Pinpoint the cell where the given text exists, returning its [x, y] midpoint coordinate. 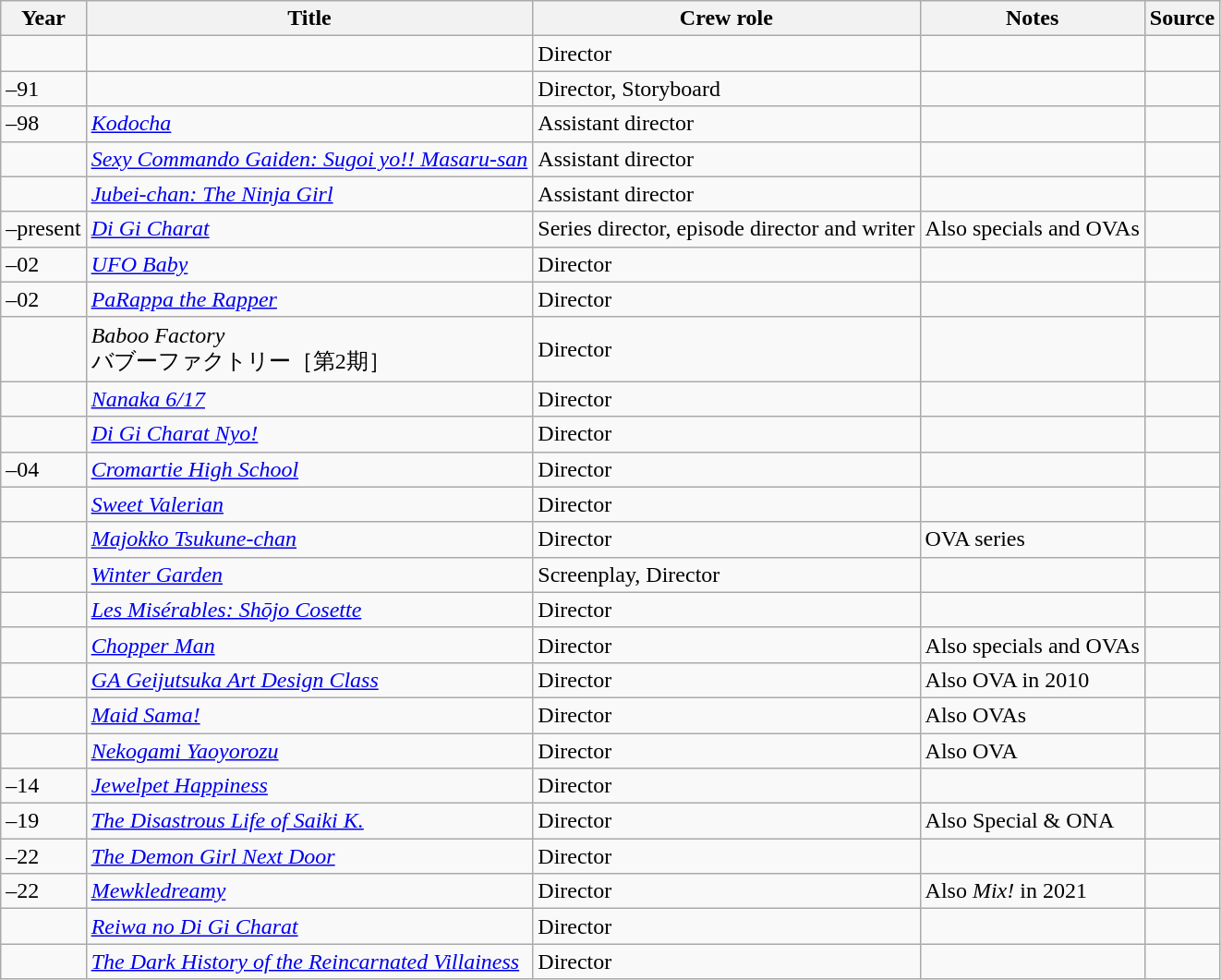
–14 [43, 786]
Cromartie High School [309, 469]
Also Mix! in 2021 [1033, 891]
Year [43, 18]
Sweet Valerian [309, 504]
–present [43, 229]
Jubei-chan: The Ninja Girl [309, 194]
Winter Garden [309, 575]
Nanaka 6/17 [309, 399]
Sexy Commando Gaiden: Sugoi yo!! Masaru-san [309, 159]
Title [309, 18]
Screenplay, Director [726, 575]
–04 [43, 469]
Jewelpet Happiness [309, 786]
Kodocha [309, 124]
–91 [43, 89]
The Dark History of the Reincarnated Villainess [309, 962]
Di Gi Charat [309, 229]
Les Misérables: Shōjo Cosette [309, 610]
Also OVA [1033, 751]
–19 [43, 821]
Majokko Tsukune-chan [309, 539]
Baboo Factoryバブーファクトリー［第2期］ [309, 349]
GA Geijutsuka Art Design Class [309, 680]
Series director, episode director and writer [726, 229]
Reiwa no Di Gi Charat [309, 926]
The Demon Girl Next Door [309, 856]
OVA series [1033, 539]
Notes [1033, 18]
Nekogami Yaoyorozu [309, 751]
Chopper Man [309, 645]
Source [1182, 18]
Also Special & ONA [1033, 821]
Crew role [726, 18]
PaRappa the Rapper [309, 299]
The Disastrous Life of Saiki K. [309, 821]
Also OVA in 2010 [1033, 680]
Di Gi Charat Nyo! [309, 434]
–98 [43, 124]
Director, Storyboard [726, 89]
UFO Baby [309, 264]
Maid Sama! [309, 715]
Mewkledreamy [309, 891]
Also OVAs [1033, 715]
